Identify which cell holds the provided text, then report its [X, Y] central coordinate. 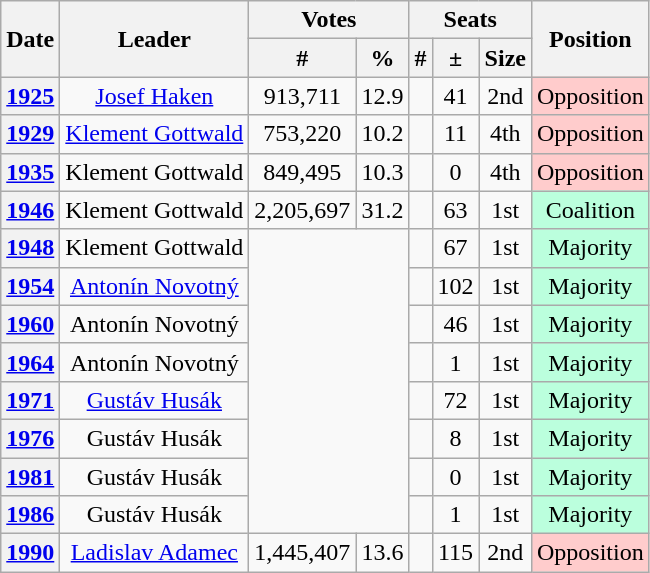
1976 [30, 438]
Date [30, 39]
11 [456, 134]
13.6 [382, 553]
849,495 [302, 172]
1990 [30, 553]
1925 [30, 96]
Josef Haken [154, 96]
1964 [30, 362]
67 [456, 248]
41 [456, 96]
Ladislav Adamec [154, 553]
Size [505, 58]
1935 [30, 172]
913,711 [302, 96]
10.3 [382, 172]
1946 [30, 210]
± [456, 58]
Position [590, 39]
% [382, 58]
Seats [470, 20]
1954 [30, 286]
31.2 [382, 210]
63 [456, 210]
1986 [30, 515]
72 [456, 400]
Coalition [590, 210]
1929 [30, 134]
115 [456, 553]
1,445,407 [302, 553]
1948 [30, 248]
1971 [30, 400]
2,205,697 [302, 210]
8 [456, 438]
1981 [30, 477]
1960 [30, 324]
Leader [154, 39]
Votes [329, 20]
753,220 [302, 134]
102 [456, 286]
46 [456, 324]
12.9 [382, 96]
10.2 [382, 134]
